Capture the cell that displays the provided text and extract its (X, Y) central coordinate. 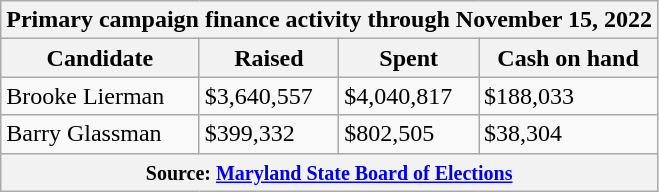
Source: Maryland State Board of Elections (330, 172)
$38,304 (568, 134)
$188,033 (568, 96)
Brooke Lierman (100, 96)
Spent (409, 58)
$399,332 (269, 134)
Cash on hand (568, 58)
Raised (269, 58)
Candidate (100, 58)
$3,640,557 (269, 96)
Primary campaign finance activity through November 15, 2022 (330, 20)
$4,040,817 (409, 96)
Barry Glassman (100, 134)
$802,505 (409, 134)
